Locate the cell with the specified text and output its (X, Y) center coordinate. 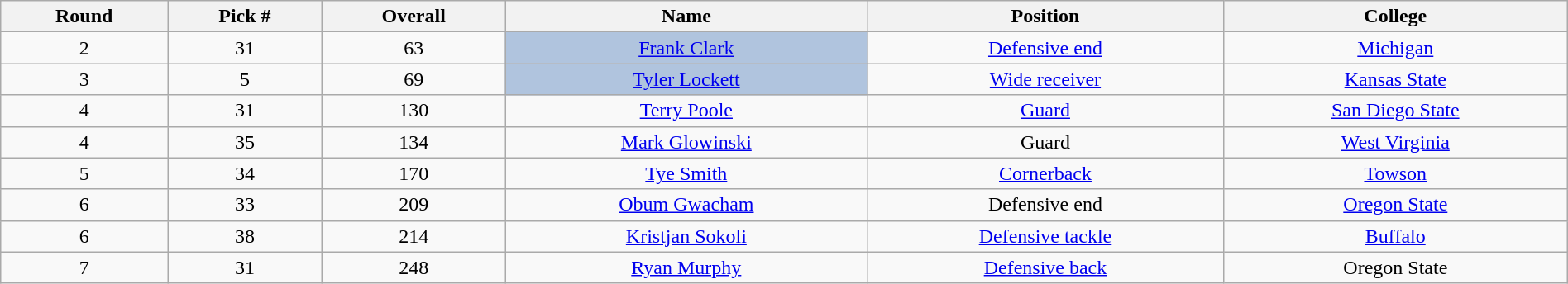
Ryan Murphy (686, 267)
Wide receiver (1045, 79)
Obum Gwacham (686, 205)
Kansas State (1395, 79)
Position (1045, 17)
38 (245, 236)
63 (414, 48)
Round (84, 17)
134 (414, 142)
Frank Clark (686, 48)
Terry Poole (686, 111)
Cornerback (1045, 173)
2 (84, 48)
Kristjan Sokoli (686, 236)
248 (414, 267)
Mark Glowinski (686, 142)
3 (84, 79)
7 (84, 267)
Michigan (1395, 48)
San Diego State (1395, 111)
Name (686, 17)
College (1395, 17)
35 (245, 142)
Pick # (245, 17)
34 (245, 173)
Tye Smith (686, 173)
Tyler Lockett (686, 79)
214 (414, 236)
69 (414, 79)
209 (414, 205)
Buffalo (1395, 236)
Defensive back (1045, 267)
Overall (414, 17)
170 (414, 173)
33 (245, 205)
Towson (1395, 173)
West Virginia (1395, 142)
Defensive tackle (1045, 236)
130 (414, 111)
